Return the [x, y] coordinate for the center point of the cell that contains the specified text.  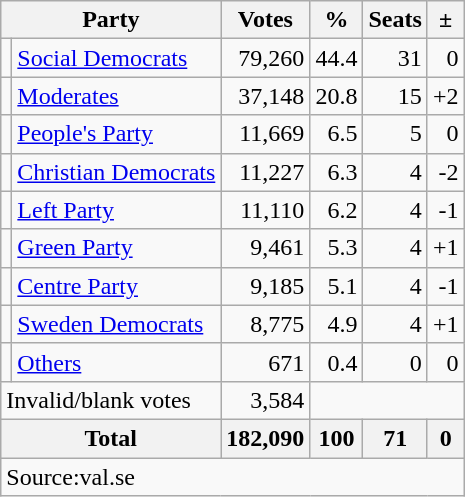
5 [395, 134]
4.9 [336, 324]
Sweden Democrats [116, 324]
Total [111, 438]
Christian Democrats [116, 172]
71 [395, 438]
Invalid/blank votes [111, 400]
Green Party [116, 248]
Party [111, 20]
671 [266, 362]
5.3 [336, 248]
Others [116, 362]
3,584 [266, 400]
79,260 [266, 58]
-2 [446, 172]
31 [395, 58]
8,775 [266, 324]
44.4 [336, 58]
15 [395, 96]
Left Party [116, 210]
6.2 [336, 210]
9,185 [266, 286]
Social Democrats [116, 58]
Centre Party [116, 286]
11,227 [266, 172]
6.3 [336, 172]
Votes [266, 20]
5.1 [336, 286]
100 [336, 438]
Moderates [116, 96]
9,461 [266, 248]
182,090 [266, 438]
People's Party [116, 134]
11,110 [266, 210]
Seats [395, 20]
± [446, 20]
Source:val.se [232, 477]
20.8 [336, 96]
+2 [446, 96]
0.4 [336, 362]
11,669 [266, 134]
6.5 [336, 134]
37,148 [266, 96]
% [336, 20]
